From the cell containing the given text, extract its center point as (X, Y) coordinate. 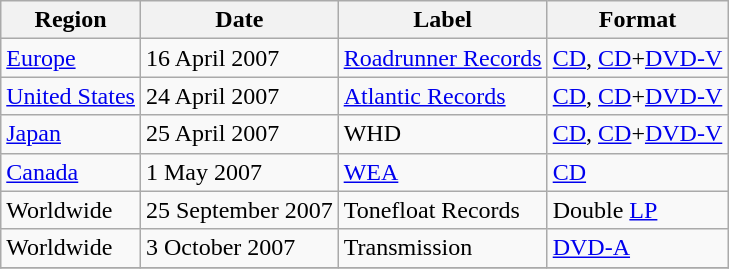
DVD-A (638, 248)
3 October 2007 (239, 248)
Europe (71, 58)
Date (239, 20)
25 April 2007 (239, 134)
Atlantic Records (442, 96)
24 April 2007 (239, 96)
Transmission (442, 248)
WEA (442, 172)
Roadrunner Records (442, 58)
Region (71, 20)
United States (71, 96)
Tonefloat Records (442, 210)
Format (638, 20)
16 April 2007 (239, 58)
Label (442, 20)
1 May 2007 (239, 172)
Double LP (638, 210)
Japan (71, 134)
Canada (71, 172)
WHD (442, 134)
CD (638, 172)
25 September 2007 (239, 210)
